Determine the (x, y) coordinate at the center of the cell enclosing the given text.  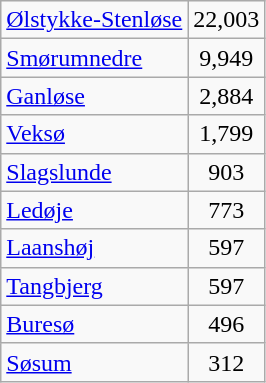
496 (226, 324)
Slagslunde (94, 172)
Ledøje (94, 210)
22,003 (226, 20)
Smørumnedre (94, 58)
Veksø (94, 134)
903 (226, 172)
Ølstykke-Stenløse (94, 20)
2,884 (226, 96)
Laanshøj (94, 248)
1,799 (226, 134)
773 (226, 210)
Ganløse (94, 96)
Tangbjerg (94, 286)
9,949 (226, 58)
Søsum (94, 362)
Buresø (94, 324)
312 (226, 362)
